Provide the (x, y) coordinate of the cell's center where the given text is located.  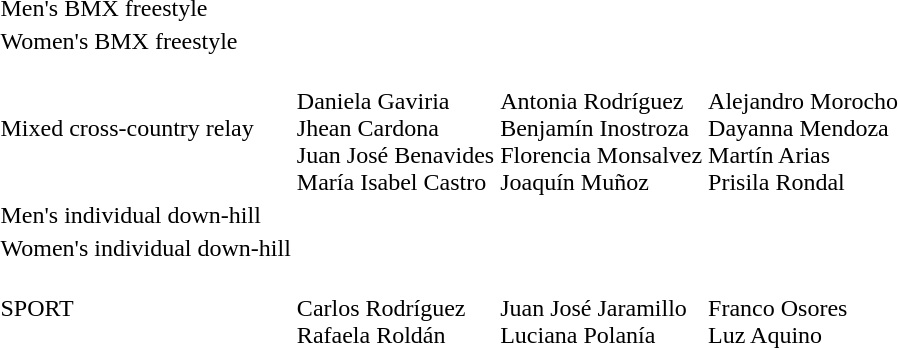
Antonia RodríguezBenjamín InostrozaFlorencia MonsalvezJoaquín Muñoz (602, 128)
Daniela GaviriaJhean CardonaJuan José BenavidesMaría Isabel Castro (395, 128)
